Provide the (X, Y) coordinate of the cell's center where the given text is located.  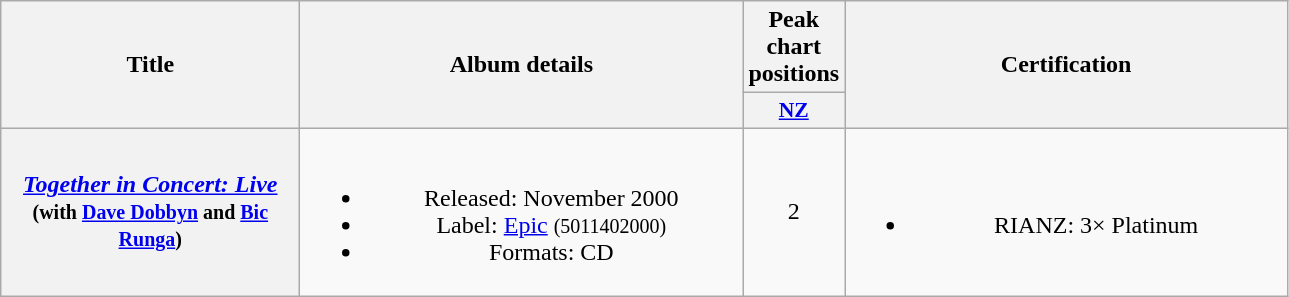
Peak chart positions (794, 47)
Album details (522, 65)
2 (794, 212)
Certification (1066, 65)
Released: November 2000Label: Epic (5011402000)Formats: CD (522, 212)
Together in Concert: Live(with Dave Dobbyn and Bic Runga) (150, 212)
Title (150, 65)
NZ (794, 111)
RIANZ: 3× Platinum (1066, 212)
